Identify which cell holds the provided text, then report its (x, y) central coordinate. 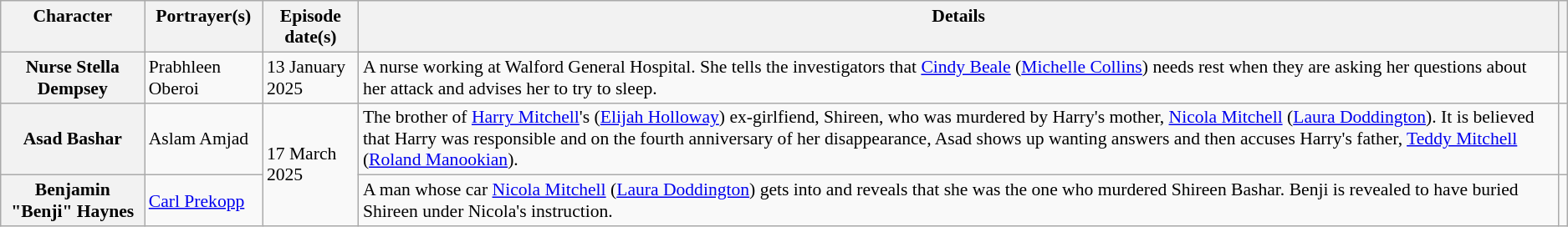
17 March 2025 (311, 164)
Details (958, 27)
13 January 2025 (311, 77)
Carl Prekopp (204, 200)
Portrayer(s) (204, 27)
Nurse Stella Dempsey (73, 77)
Episode date(s) (311, 27)
Prabhleen Oberoi (204, 77)
Asad Bashar (73, 139)
Aslam Amjad (204, 139)
Character (73, 27)
Benjamin "Benji" Haynes (73, 200)
